Identify which cell holds the provided text, then report its (X, Y) central coordinate. 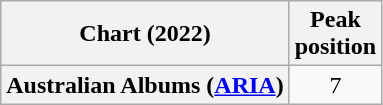
Peakposition (335, 34)
Australian Albums (ARIA) (145, 85)
7 (335, 85)
Chart (2022) (145, 34)
